Return the (X, Y) coordinate for the center point of the cell that contains the specified text.  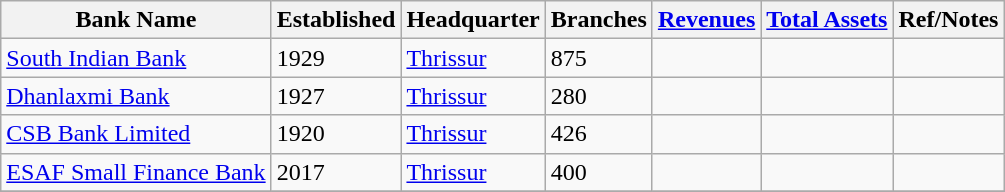
CSB Bank Limited (136, 134)
Established (336, 20)
Revenues (706, 20)
Bank Name (136, 20)
ESAF Small Finance Bank (136, 172)
South Indian Bank (136, 58)
2017 (336, 172)
400 (598, 172)
Ref/Notes (948, 20)
Branches (598, 20)
426 (598, 134)
1929 (336, 58)
Headquarter (473, 20)
1927 (336, 96)
Dhanlaxmi Bank (136, 96)
875 (598, 58)
1920 (336, 134)
Total Assets (827, 20)
280 (598, 96)
